Search for the cell housing the specified text and yield its [X, Y] center coordinate. 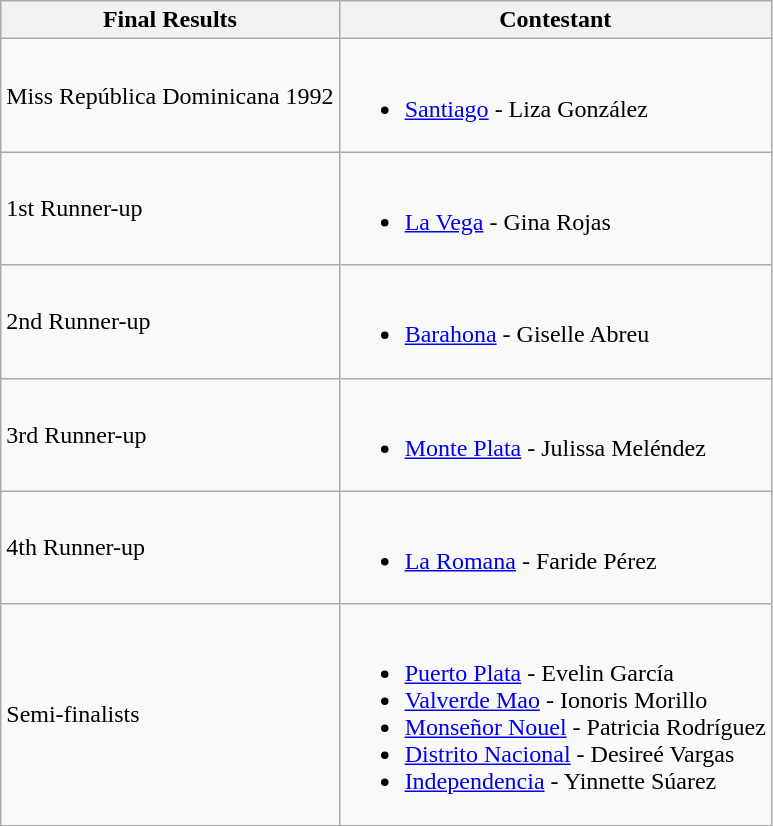
Semi-finalists [170, 714]
4th Runner-up [170, 548]
Santiago - Liza González [555, 96]
Barahona - Giselle Abreu [555, 322]
Miss República Dominicana 1992 [170, 96]
Final Results [170, 20]
Contestant [555, 20]
Monte Plata - Julissa Meléndez [555, 434]
3rd Runner-up [170, 434]
2nd Runner-up [170, 322]
La Vega - Gina Rojas [555, 208]
1st Runner-up [170, 208]
La Romana - Faride Pérez [555, 548]
